Determine the (X, Y) coordinate at the center of the cell enclosing the given text.  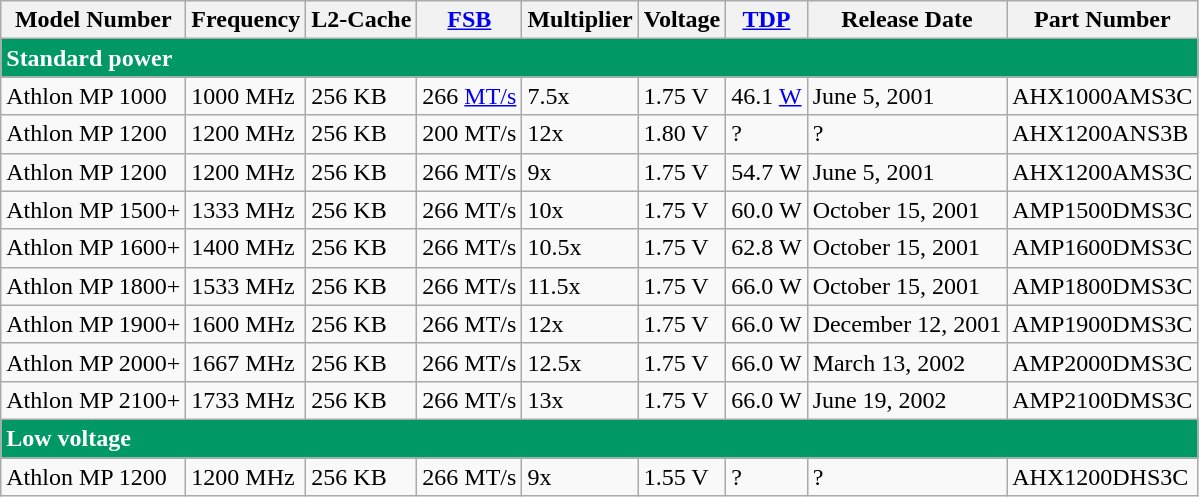
AMP1600DMS3C (1102, 248)
Standard power (600, 58)
L2-Cache (362, 20)
1600 MHz (246, 324)
1.80 V (682, 134)
Athlon MP 1500+ (94, 210)
Low voltage (600, 438)
AMP1900DMS3C (1102, 324)
Athlon MP 1800+ (94, 286)
Model Number (94, 20)
Frequency (246, 20)
1533 MHz (246, 286)
1667 MHz (246, 362)
1400 MHz (246, 248)
Athlon MP 2000+ (94, 362)
10.5x (580, 248)
Part Number (1102, 20)
62.8 W (766, 248)
FSB (470, 20)
Athlon MP 1900+ (94, 324)
TDP (766, 20)
11.5x (580, 286)
AHX1200AMS3C (1102, 172)
AMP1800DMS3C (1102, 286)
Voltage (682, 20)
54.7 W (766, 172)
AHX1200DHS3C (1102, 477)
December 12, 2001 (907, 324)
1.55 V (682, 477)
12.5x (580, 362)
Athlon MP 1600+ (94, 248)
AMP2000DMS3C (1102, 362)
AMP1500DMS3C (1102, 210)
Multiplier (580, 20)
March 13, 2002 (907, 362)
1733 MHz (246, 400)
AMP2100DMS3C (1102, 400)
June 19, 2002 (907, 400)
13x (580, 400)
10x (580, 210)
7.5x (580, 96)
200 MT/s (470, 134)
60.0 W (766, 210)
AHX1200ANS3B (1102, 134)
1333 MHz (246, 210)
1000 MHz (246, 96)
Athlon MP 2100+ (94, 400)
AHX1000AMS3C (1102, 96)
46.1 W (766, 96)
Athlon MP 1000 (94, 96)
Release Date (907, 20)
